Find where the given text appears and provide that cell's center as [X, Y] coordinate. 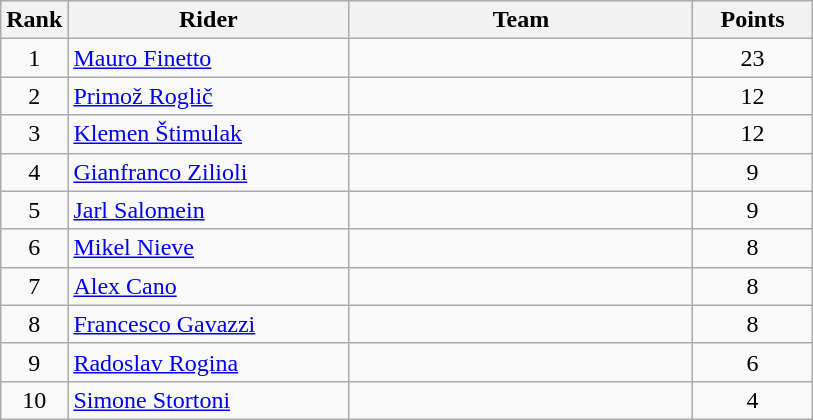
Mikel Nieve [208, 248]
Radoslav Rogina [208, 362]
Rank [34, 20]
Klemen Štimulak [208, 134]
Primož Roglič [208, 96]
5 [34, 210]
Gianfranco Zilioli [208, 172]
Team [521, 20]
Alex Cano [208, 286]
Points [752, 20]
Simone Stortoni [208, 400]
Mauro Finetto [208, 58]
2 [34, 96]
Francesco Gavazzi [208, 324]
3 [34, 134]
23 [752, 58]
Rider [208, 20]
7 [34, 286]
1 [34, 58]
Jarl Salomein [208, 210]
10 [34, 400]
